Output the [X, Y] coordinate of the center of the cell containing the given text.  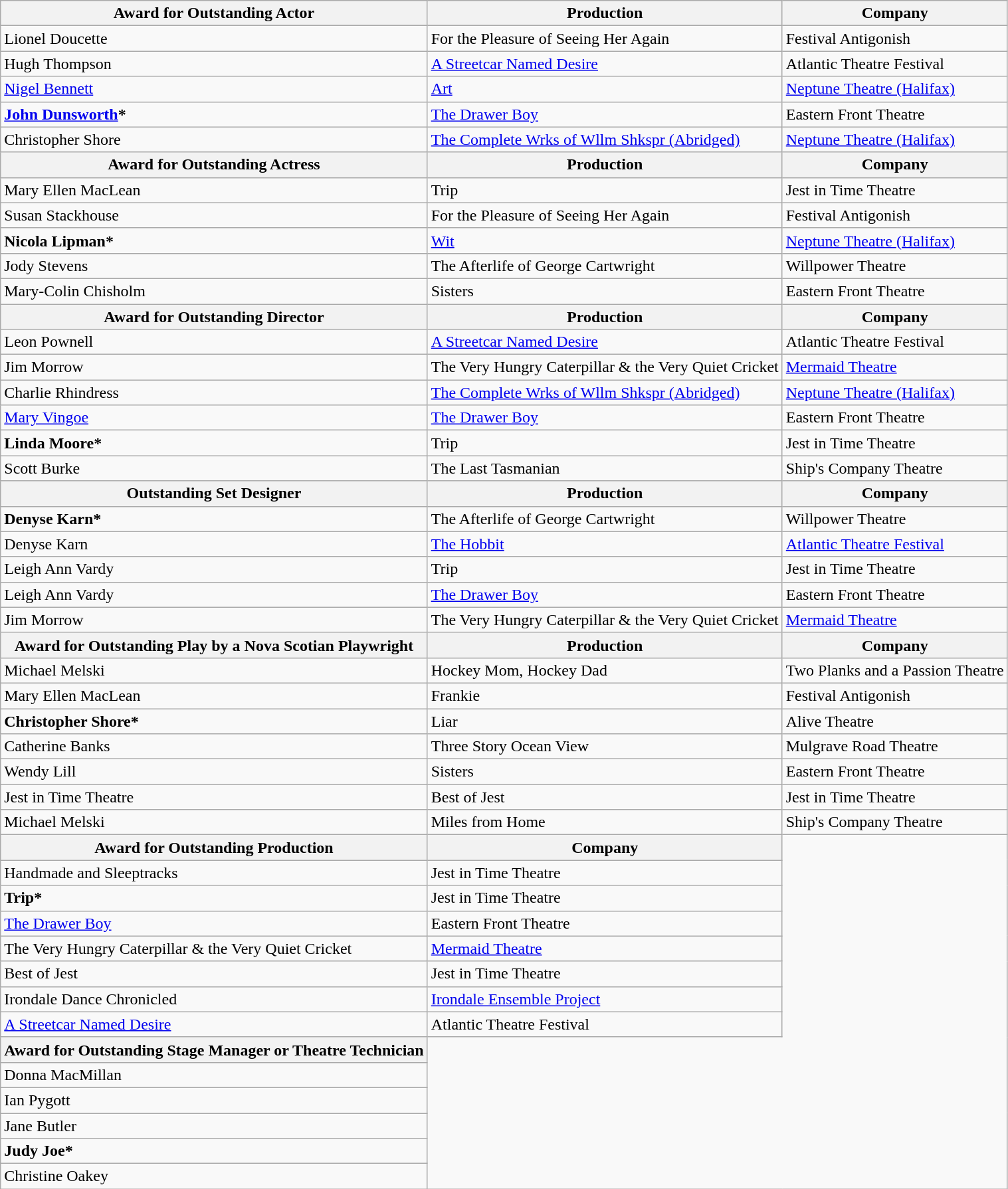
Three Story Ocean View [605, 747]
Award for Outstanding Actor [214, 13]
Alive Theatre [894, 721]
The Last Tasmanian [605, 468]
Mary Vingoe [214, 418]
Jody Stevens [214, 266]
Two Planks and a Passion Theatre [894, 670]
Susan Stackhouse [214, 215]
Wit [605, 240]
Award for Outstanding Production [214, 848]
Irondale Dance Chronicled [214, 999]
Hugh Thompson [214, 64]
Donna MacMillan [214, 1075]
Lionel Doucette [214, 39]
Linda Moore* [214, 443]
Outstanding Set Designer [214, 494]
Leon Pownell [214, 342]
Miles from Home [605, 822]
Hockey Mom, Hockey Dad [605, 670]
Nicola Lipman* [214, 240]
Charlie Rhindress [214, 393]
Scott Burke [214, 468]
Award for Outstanding Director [214, 317]
Jane Butler [214, 1126]
Liar [605, 721]
Wendy Lill [214, 772]
Denyse Karn [214, 544]
Judy Joe* [214, 1151]
Ian Pygott [214, 1100]
The Hobbit [605, 544]
Award for Outstanding Actress [214, 165]
Award for Outstanding Play by a Nova Scotian Playwright [214, 645]
Award for Outstanding Stage Manager or Theatre Technician [214, 1050]
Christopher Shore* [214, 721]
Irondale Ensemble Project [605, 999]
Nigel Bennett [214, 89]
Mary-Colin Chisholm [214, 291]
Christopher Shore [214, 139]
Handmade and Sleeptracks [214, 873]
Art [605, 89]
Frankie [605, 695]
John Dunsworth* [214, 114]
Mulgrave Road Theatre [894, 747]
Denyse Karn* [214, 519]
Christine Oakey [214, 1176]
Trip* [214, 898]
Catherine Banks [214, 747]
